Provide the [x, y] coordinate of the cell's center where the given text is located.  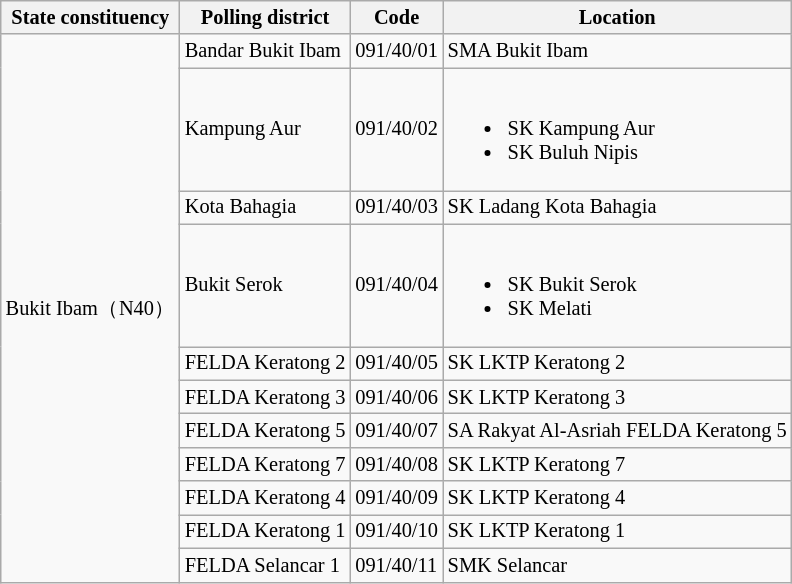
State constituency [90, 17]
FELDA Keratong 4 [266, 498]
SK Bukit SerokSK Melati [618, 285]
Kota Bahagia [266, 207]
FELDA Keratong 3 [266, 397]
Location [618, 17]
091/40/05 [396, 363]
SMA Bukit Ibam [618, 51]
FELDA Keratong 5 [266, 431]
091/40/02 [396, 129]
091/40/09 [396, 498]
Code [396, 17]
FELDA Keratong 1 [266, 531]
Bandar Bukit Ibam [266, 51]
SK Kampung AurSK Buluh Nipis [618, 129]
091/40/08 [396, 464]
091/40/01 [396, 51]
SK Ladang Kota Bahagia [618, 207]
FELDA Keratong 7 [266, 464]
091/40/04 [396, 285]
Bukit Serok [266, 285]
SMK Selancar [618, 565]
091/40/11 [396, 565]
FELDA Selancar 1 [266, 565]
091/40/06 [396, 397]
SK LKTP Keratong 2 [618, 363]
091/40/03 [396, 207]
SK LKTP Keratong 3 [618, 397]
091/40/07 [396, 431]
SK LKTP Keratong 1 [618, 531]
SK LKTP Keratong 4 [618, 498]
SA Rakyat Al-Asriah FELDA Keratong 5 [618, 431]
Kampung Aur [266, 129]
Polling district [266, 17]
SK LKTP Keratong 7 [618, 464]
Bukit Ibam（N40） [90, 308]
FELDA Keratong 2 [266, 363]
091/40/10 [396, 531]
